Pinpoint the cell where the given text exists, returning its (x, y) midpoint coordinate. 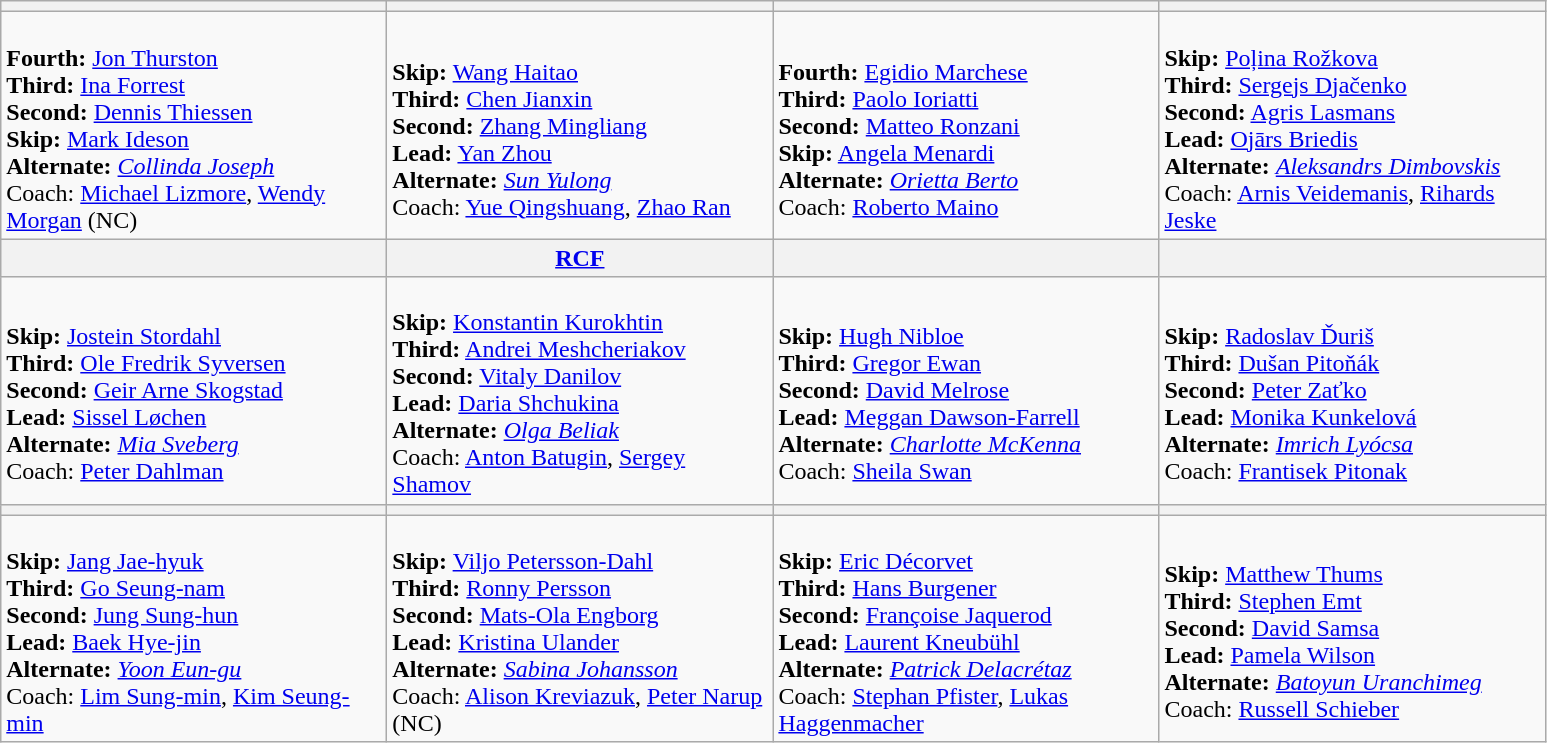
Skip: Matthew Thums Third: Stephen Emt Second: David Samsa Lead: Pamela Wilson Alternate: Batoyun Uranchimeg Coach: Russell Schieber (1352, 628)
Skip: Hugh Nibloe Third: Gregor Ewan Second: David Melrose Lead: Meggan Dawson-Farrell Alternate: Charlotte McKenna Coach: Sheila Swan (966, 390)
Skip: Wang Haitao Third: Chen Jianxin Second: Zhang Mingliang Lead: Yan Zhou Alternate: Sun Yulong Coach: Yue Qingshuang, Zhao Ran (580, 126)
RCF (580, 258)
Skip: Jostein Stordahl Third: Ole Fredrik Syversen Second: Geir Arne Skogstad Lead: Sissel Løchen Alternate: Mia Sveberg Coach: Peter Dahlman (194, 390)
Fourth: Egidio Marchese Third: Paolo Ioriatti Second: Matteo Ronzani Skip: Angela Menardi Alternate: Orietta Berto Coach: Roberto Maino (966, 126)
Skip: Jang Jae-hyuk Third: Go Seung-nam Second: Jung Sung-hun Lead: Baek Hye-jin Alternate: Yoon Eun-gu Coach: Lim Sung-min, Kim Seung-min (194, 628)
Skip: Radoslav Ďuriš Third: Dušan Pitoňák Second: Peter Zaťko Lead: Monika Kunkelová Alternate: Imrich Lyócsa Coach: Frantisek Pitonak (1352, 390)
